Provide the (x, y) coordinate of the cell's center where the given text is located.  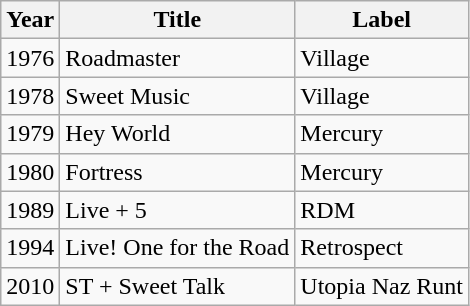
Utopia Naz Runt (382, 286)
Year (30, 20)
Label (382, 20)
Live! One for the Road (178, 248)
Live + 5 (178, 210)
Title (178, 20)
1980 (30, 172)
Hey World (178, 134)
1976 (30, 58)
RDM (382, 210)
Sweet Music (178, 96)
1978 (30, 96)
1994 (30, 248)
Roadmaster (178, 58)
2010 (30, 286)
Retrospect (382, 248)
1989 (30, 210)
ST + Sweet Talk (178, 286)
1979 (30, 134)
Fortress (178, 172)
